Detect which cell encompasses the target text, then output its (x, y) center coordinate. 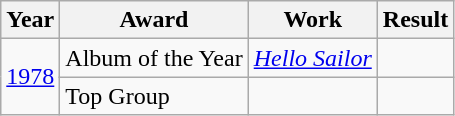
Year (30, 20)
Top Group (154, 96)
Hello Sailor (312, 58)
Album of the Year (154, 58)
Work (312, 20)
Result (415, 20)
Award (154, 20)
1978 (30, 77)
